Return (x, y) of the center of cell containing provided text 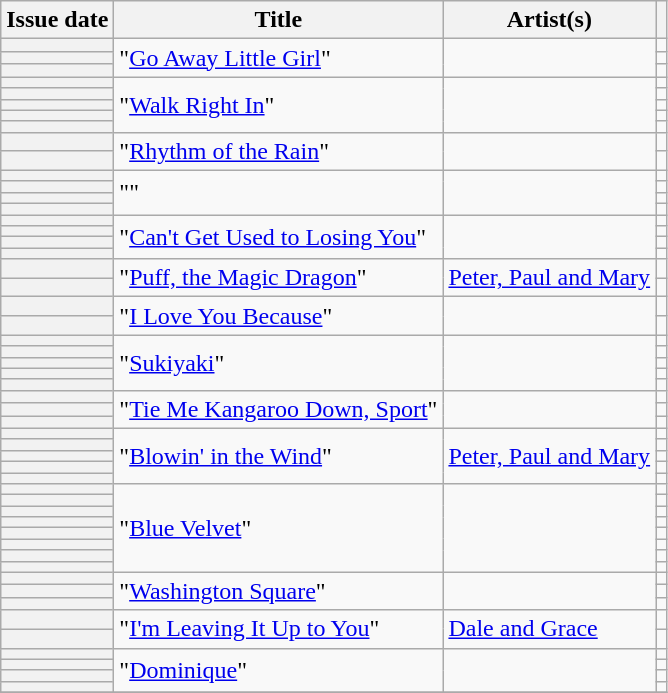
"Blue Velvet" (278, 528)
"Blowin' in the Wind" (278, 456)
"I'm Leaving It Up to You" (278, 629)
"Rhythm of the Rain" (278, 151)
Title (278, 20)
"Tie Me Kangaroo Down, Sport" (278, 409)
Dale and Grace (550, 629)
"Dominique" (278, 670)
"Go Away Little Girl" (278, 58)
"I Love You Because" (278, 316)
"Washington Square" (278, 591)
"Can't Get Used to Losing You" (278, 236)
"Puff, the Magic Dragon" (278, 278)
Issue date (58, 20)
"Sukiyaki" (278, 362)
"" (278, 192)
Artist(s) (550, 20)
"Walk Right In" (278, 104)
